From the cell containing the given text, extract its center point as (x, y) coordinate. 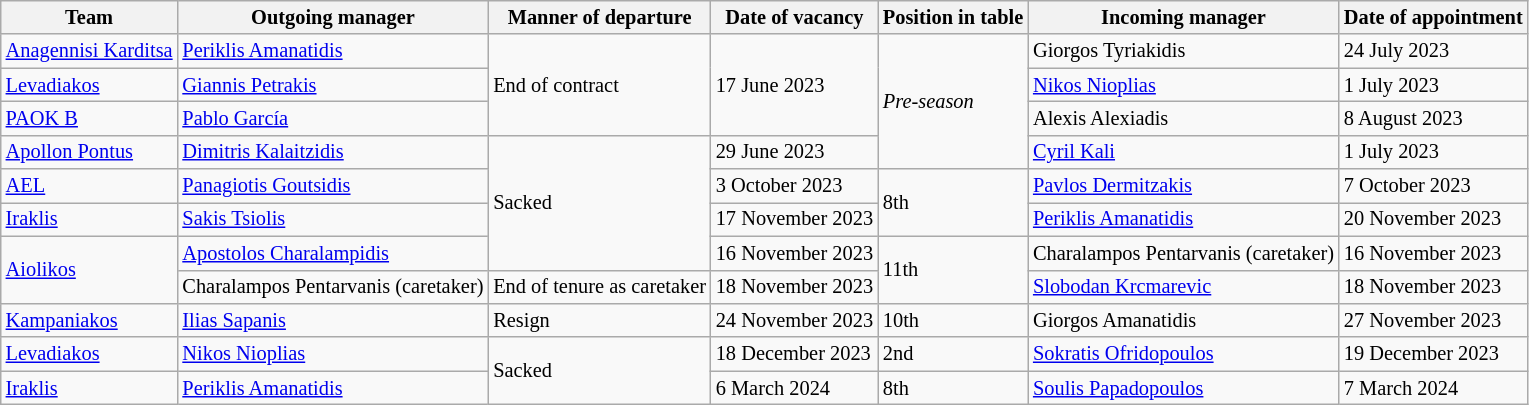
Sakis Tsiolis (332, 219)
Incoming manager (1184, 17)
Pablo García (332, 118)
Giorgos Tyriakidis (1184, 51)
Outgoing manager (332, 17)
2nd (953, 354)
7 October 2023 (1434, 186)
Resign (600, 320)
End of contract (600, 84)
11th (953, 270)
Dimitris Kalaitzidis (332, 152)
Alexis Alexiadis (1184, 118)
Manner of departure (600, 17)
End of tenure as caretaker (600, 287)
24 November 2023 (794, 320)
17 June 2023 (794, 84)
27 November 2023 (1434, 320)
Date of appointment (1434, 17)
Team (90, 17)
Date of vacancy (794, 17)
Position in table (953, 17)
3 October 2023 (794, 186)
Anagennisi Karditsa (90, 51)
Pavlos Dermitzakis (1184, 186)
Cyril Kali (1184, 152)
Aiolikos (90, 270)
18 December 2023 (794, 354)
Sokratis Ofridopoulos (1184, 354)
20 Νοvember 2023 (1434, 219)
Apostolos Charalampidis (332, 253)
17 Νovember 2023 (794, 219)
Soulis Papadopoulos (1184, 388)
7 March 2024 (1434, 388)
AEL (90, 186)
Giannis Petrakis (332, 85)
19 December 2023 (1434, 354)
Ilias Sapanis (332, 320)
24 July 2023 (1434, 51)
6 March 2024 (794, 388)
Kampaniakos (90, 320)
10th (953, 320)
PAOK B (90, 118)
Apollon Pontus (90, 152)
Panagiotis Goutsidis (332, 186)
Slobodan Krcmarevic (1184, 287)
29 June 2023 (794, 152)
Pre-season (953, 102)
8 August 2023 (1434, 118)
Giorgos Amanatidis (1184, 320)
